Scan for the cell matching the given text and deliver its [X, Y] coordinate at center. 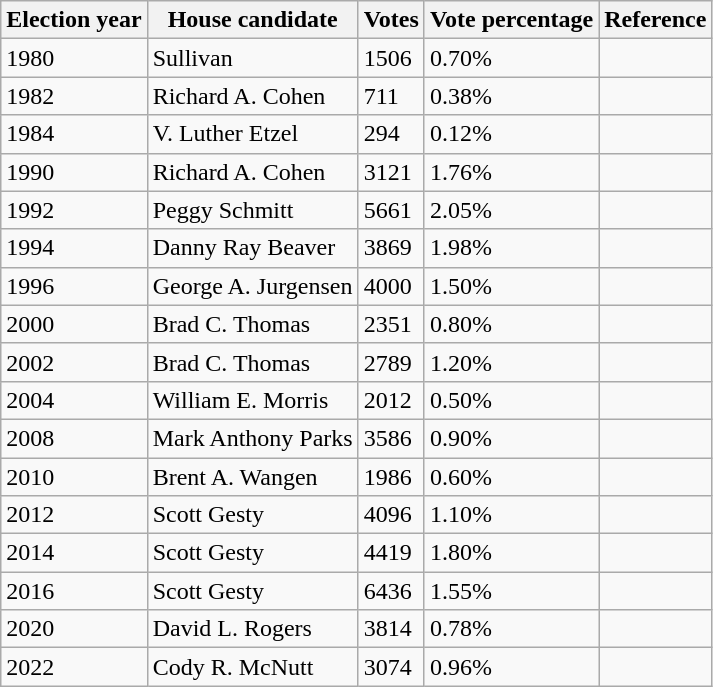
3869 [391, 248]
David L. Rogers [252, 629]
2020 [74, 629]
0.70% [511, 58]
2002 [74, 362]
4096 [391, 515]
Cody R. McNutt [252, 667]
711 [391, 96]
Election year [74, 20]
1982 [74, 96]
2.05% [511, 210]
2004 [74, 400]
2016 [74, 591]
6436 [391, 591]
5661 [391, 210]
0.90% [511, 438]
4419 [391, 553]
Peggy Schmitt [252, 210]
3121 [391, 172]
William E. Morris [252, 400]
0.50% [511, 400]
Votes [391, 20]
0.78% [511, 629]
Danny Ray Beaver [252, 248]
1994 [74, 248]
1992 [74, 210]
2014 [74, 553]
1.98% [511, 248]
Reference [656, 20]
1.80% [511, 553]
House candidate [252, 20]
3074 [391, 667]
2022 [74, 667]
1.10% [511, 515]
0.80% [511, 324]
0.12% [511, 134]
0.38% [511, 96]
1980 [74, 58]
1986 [391, 477]
Mark Anthony Parks [252, 438]
V. Luther Etzel [252, 134]
1506 [391, 58]
1996 [74, 286]
1.55% [511, 591]
1.76% [511, 172]
2008 [74, 438]
George A. Jurgensen [252, 286]
2351 [391, 324]
1.50% [511, 286]
294 [391, 134]
3814 [391, 629]
2000 [74, 324]
3586 [391, 438]
Vote percentage [511, 20]
Sullivan [252, 58]
4000 [391, 286]
0.60% [511, 477]
2789 [391, 362]
Brent A. Wangen [252, 477]
2010 [74, 477]
1.20% [511, 362]
1984 [74, 134]
1990 [74, 172]
0.96% [511, 667]
